Find where the given text appears and provide that cell's center as (x, y) coordinate. 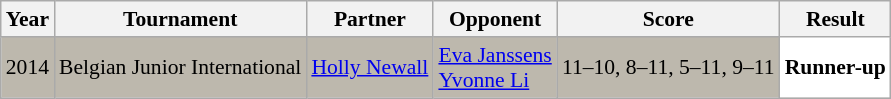
Eva Janssens Yvonne Li (494, 68)
Score (668, 19)
Runner-up (836, 68)
Holly Newall (370, 68)
11–10, 8–11, 5–11, 9–11 (668, 68)
Tournament (180, 19)
Partner (370, 19)
Year (28, 19)
Belgian Junior International (180, 68)
Result (836, 19)
Opponent (494, 19)
2014 (28, 68)
